Output the [x, y] coordinate of the center of the cell containing the given text.  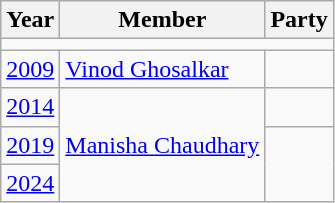
Party [299, 20]
Member [162, 20]
2009 [30, 69]
2019 [30, 145]
2024 [30, 183]
Manisha Chaudhary [162, 145]
Vinod Ghosalkar [162, 69]
Year [30, 20]
2014 [30, 107]
